Locate the cell with the specified text and output its (x, y) center coordinate. 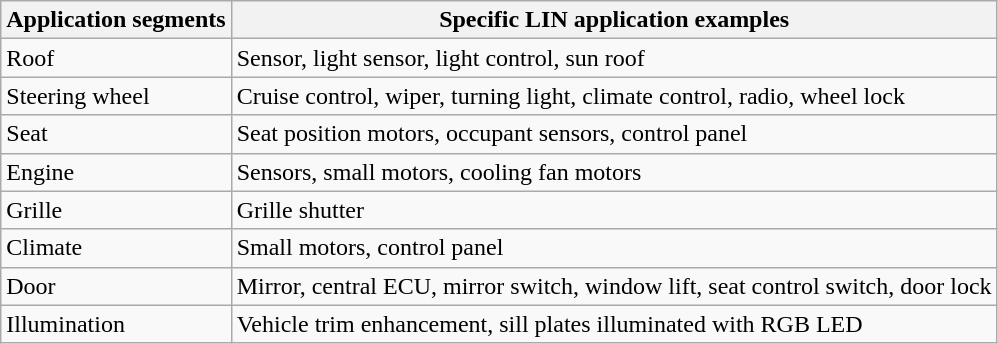
Engine (116, 172)
Illumination (116, 324)
Door (116, 286)
Cruise control, wiper, turning light, climate control, radio, wheel lock (614, 96)
Seat position motors, occupant sensors, control panel (614, 134)
Sensors, small motors, cooling fan motors (614, 172)
Climate (116, 248)
Sensor, light sensor, light control, sun roof (614, 58)
Grille (116, 210)
Seat (116, 134)
Roof (116, 58)
Application segments (116, 20)
Specific LIN application examples (614, 20)
Grille shutter (614, 210)
Vehicle trim enhancement, sill plates illuminated with RGB LED (614, 324)
Small motors, control panel (614, 248)
Steering wheel (116, 96)
Mirror, central ECU, mirror switch, window lift, seat control switch, door lock (614, 286)
